Extract the [X, Y] coordinate from the center of the cell holding the provided text.  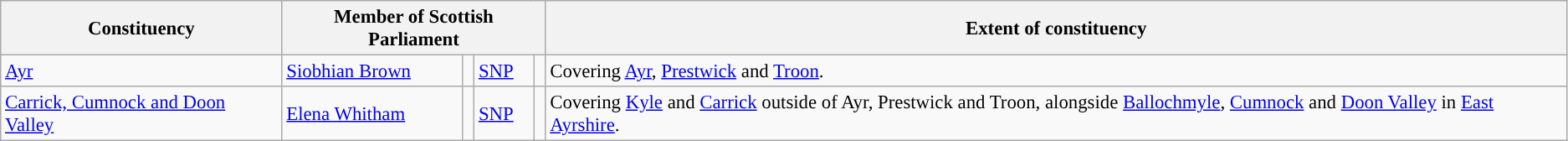
Elena Whitham [372, 114]
Extent of constituency [1056, 29]
Siobhian Brown [372, 71]
Covering Kyle and Carrick outside of Ayr, Prestwick and Troon, alongside Ballochmyle, Cumnock and Doon Valley in East Ayrshire. [1056, 114]
Member of Scottish Parliament [413, 29]
Ayr [141, 71]
Covering Ayr, Prestwick and Troon. [1056, 71]
Constituency [141, 29]
Carrick, Cumnock and Doon Valley [141, 114]
